Identify which cell holds the provided text, then report its [x, y] central coordinate. 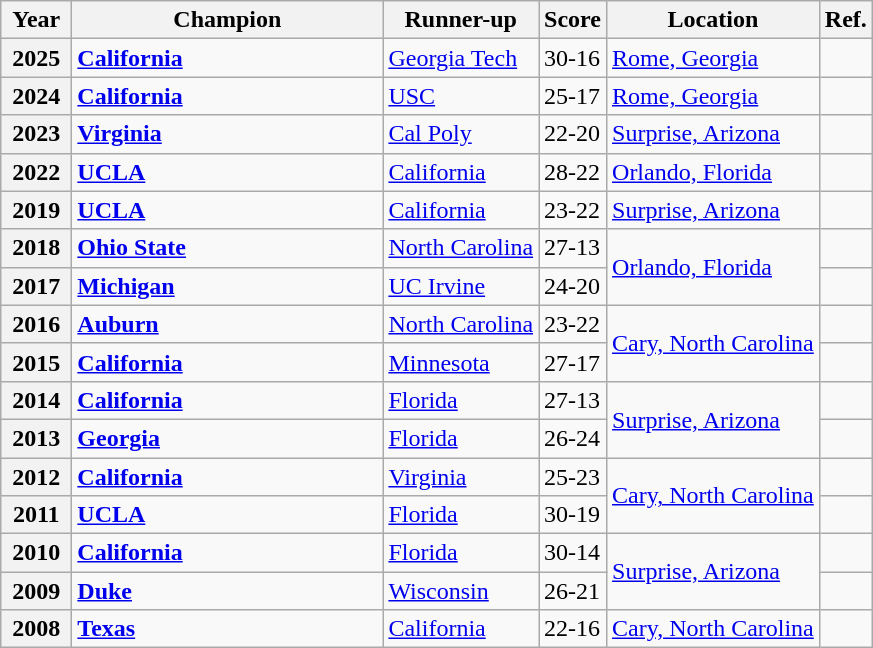
Location [714, 20]
2014 [36, 400]
26-24 [573, 438]
USC [461, 96]
2011 [36, 515]
UC Irvine [461, 286]
Cal Poly [461, 134]
2019 [36, 210]
Texas [228, 629]
Minnesota [461, 362]
28-22 [573, 172]
Score [573, 20]
2013 [36, 438]
2024 [36, 96]
Duke [228, 591]
2008 [36, 629]
25-23 [573, 477]
Runner-up [461, 20]
2012 [36, 477]
25-17 [573, 96]
26-21 [573, 591]
30-16 [573, 58]
Georgia Tech [461, 58]
Ohio State [228, 248]
30-14 [573, 553]
Ref. [846, 20]
24-20 [573, 286]
2018 [36, 248]
Georgia [228, 438]
2010 [36, 553]
2016 [36, 324]
2017 [36, 286]
Auburn [228, 324]
27-17 [573, 362]
2015 [36, 362]
22-16 [573, 629]
22-20 [573, 134]
2025 [36, 58]
30-19 [573, 515]
2023 [36, 134]
Michigan [228, 286]
2022 [36, 172]
Champion [228, 20]
Year [36, 20]
Wisconsin [461, 591]
2009 [36, 591]
